Identify which cell holds the provided text, then report its [x, y] central coordinate. 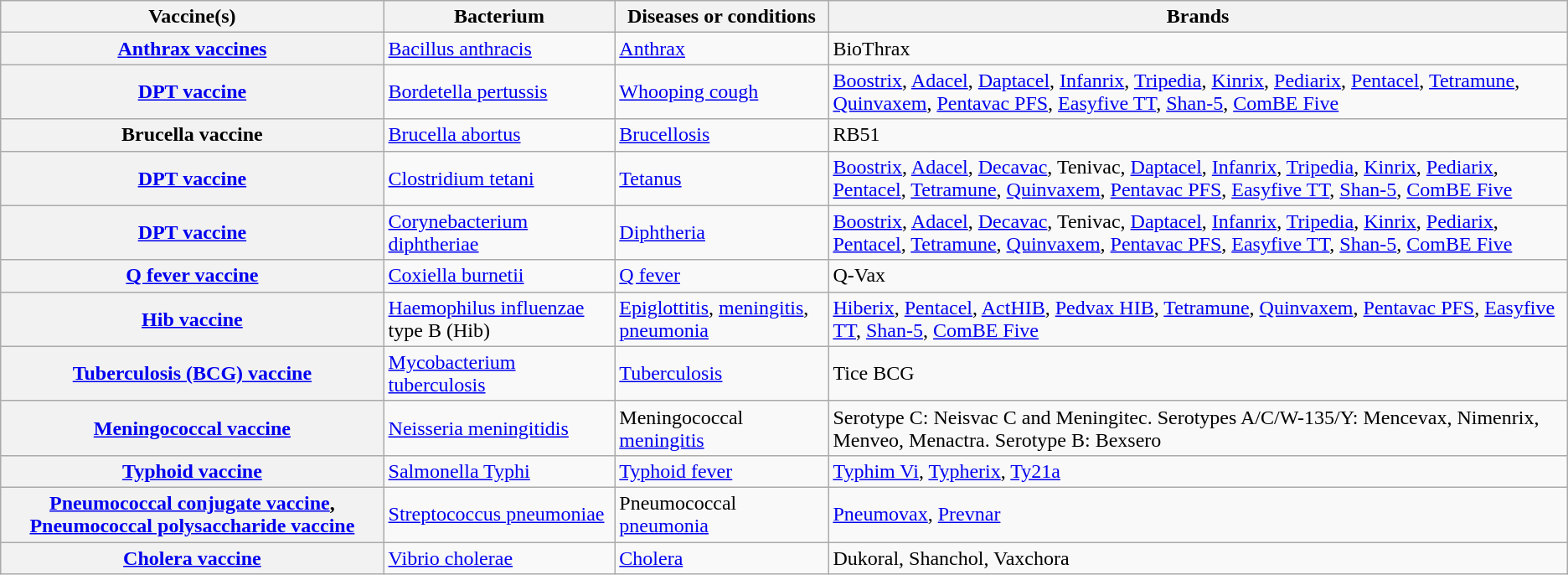
Brucella vaccine [193, 135]
Meningococcal meningitis [722, 427]
Haemophilus influenzae type B (Hib) [499, 319]
Tuberculosis [722, 374]
Brands [1198, 17]
Dukoral, Shanchol, Vaxchora [1198, 557]
Bacillus anthracis [499, 49]
Typhim Vi, Typherix, Ty21a [1198, 471]
Neisseria meningitidis [499, 427]
Pneumococcal pneumonia [722, 515]
Q fever [722, 276]
Mycobacterium tuberculosis [499, 374]
Vibrio cholerae [499, 557]
Pneumococcal conjugate vaccine, Pneumococcal polysaccharide vaccine [193, 515]
Hib vaccine [193, 319]
Whooping cough [722, 92]
Brucellosis [722, 135]
Diphtheria [722, 233]
Tuberculosis (BCG) vaccine [193, 374]
Boostrix, Adacel, Daptacel, Infanrix, Tripedia, Kinrix, Pediarix, Pentacel, Tetramune, Quinvaxem, Pentavac PFS, Easyfive TT, Shan-5, ComBE Five [1198, 92]
Cholera [722, 557]
Bacterium [499, 17]
Streptococcus pneumoniae [499, 515]
Typhoid fever [722, 471]
Clostridium tetani [499, 178]
Brucella abortus [499, 135]
Tetanus [722, 178]
Epiglottitis, meningitis, pneumonia [722, 319]
Cholera vaccine [193, 557]
Q-Vax [1198, 276]
Corynebacterium diphtheriae [499, 233]
Q fever vaccine [193, 276]
Anthrax [722, 49]
Tice BCG [1198, 374]
Bordetella pertussis [499, 92]
Pneumovax, Prevnar [1198, 515]
Typhoid vaccine [193, 471]
Hiberix, Pentacel, ActHIB, Pedvax HIB, Tetramune, Quinvaxem, Pentavac PFS, Easyfive TT, Shan-5, ComBE Five [1198, 319]
Salmonella Typhi [499, 471]
BioThrax [1198, 49]
Serotype C: Neisvac C and Meningitec. Serotypes A/C/W-135/Y: Mencevax, Nimenrix, Menveo, Menactra. Serotype B: Bexsero [1198, 427]
Anthrax vaccines [193, 49]
Coxiella burnetii [499, 276]
RB51 [1198, 135]
Meningococcal vaccine [193, 427]
Diseases or conditions [722, 17]
Vaccine(s) [193, 17]
